Output the (X, Y) coordinate of the center of the cell containing the given text.  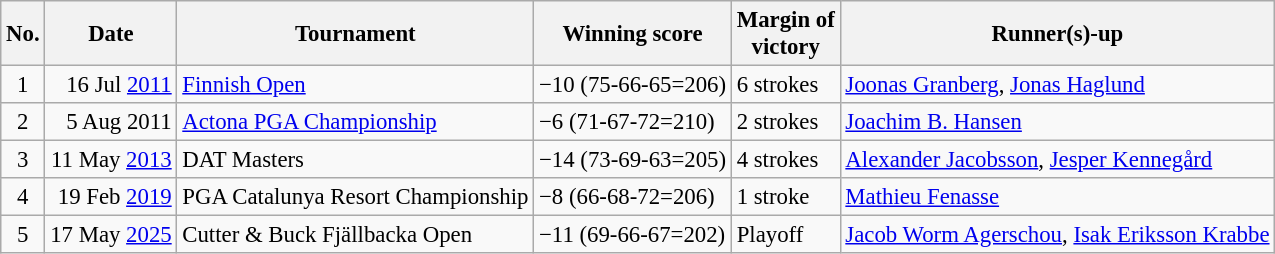
4 (23, 197)
11 May 2013 (111, 160)
−6 (71-67-72=210) (633, 122)
Tournament (356, 34)
No. (23, 34)
Joonas Granberg, Jonas Haglund (1058, 85)
1 stroke (786, 197)
Mathieu Fenasse (1058, 197)
Joachim B. Hansen (1058, 122)
4 strokes (786, 160)
6 strokes (786, 85)
16 Jul 2011 (111, 85)
5 (23, 235)
Jacob Worm Agerschou, Isak Eriksson Krabbe (1058, 235)
3 (23, 160)
19 Feb 2019 (111, 197)
−8 (66-68-72=206) (633, 197)
Playoff (786, 235)
Date (111, 34)
Cutter & Buck Fjällbacka Open (356, 235)
Alexander Jacobsson, Jesper Kennegård (1058, 160)
2 (23, 122)
Actona PGA Championship (356, 122)
Margin ofvictory (786, 34)
17 May 2025 (111, 235)
Winning score (633, 34)
PGA Catalunya Resort Championship (356, 197)
−10 (75-66-65=206) (633, 85)
−14 (73-69-63=205) (633, 160)
Runner(s)-up (1058, 34)
Finnish Open (356, 85)
5 Aug 2011 (111, 122)
1 (23, 85)
DAT Masters (356, 160)
−11 (69-66-67=202) (633, 235)
2 strokes (786, 122)
